From the cell containing the given text, extract its center point as (X, Y) coordinate. 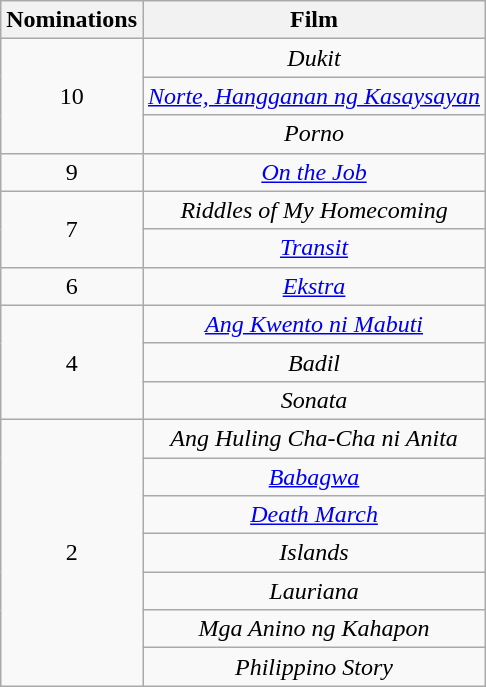
Ang Huling Cha-Cha ni Anita (314, 438)
Nominations (72, 20)
6 (72, 286)
7 (72, 229)
Philippino Story (314, 667)
10 (72, 96)
4 (72, 362)
Dukit (314, 58)
Film (314, 20)
Ekstra (314, 286)
Lauriana (314, 591)
Mga Anino ng Kahapon (314, 629)
Death March (314, 515)
Sonata (314, 400)
2 (72, 552)
Riddles of My Homecoming (314, 210)
Islands (314, 553)
Transit (314, 248)
Ang Kwento ni Mabuti (314, 324)
Porno (314, 134)
Badil (314, 362)
Norte, Hangganan ng Kasaysayan (314, 96)
Babagwa (314, 477)
On the Job (314, 172)
9 (72, 172)
